Capture the cell that displays the provided text and extract its [x, y] central coordinate. 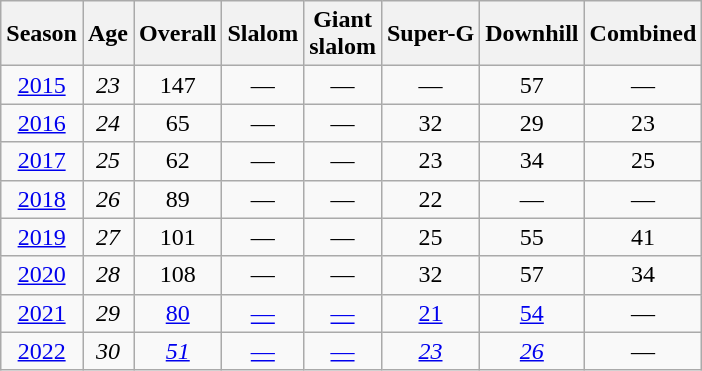
Downhill [532, 34]
2016 [42, 123]
22 [430, 199]
30 [108, 351]
28 [108, 275]
2015 [42, 85]
101 [178, 237]
55 [532, 237]
41 [643, 237]
Age [108, 34]
Season [42, 34]
80 [178, 313]
51 [178, 351]
Overall [178, 34]
2019 [42, 237]
89 [178, 199]
Slalom [263, 34]
Super-G [430, 34]
Combined [643, 34]
2022 [42, 351]
2018 [42, 199]
27 [108, 237]
65 [178, 123]
21 [430, 313]
108 [178, 275]
2020 [42, 275]
147 [178, 85]
2017 [42, 161]
62 [178, 161]
54 [532, 313]
2021 [42, 313]
24 [108, 123]
Giantslalom [343, 34]
